Scan for the cell matching the given text and deliver its [x, y] coordinate at center. 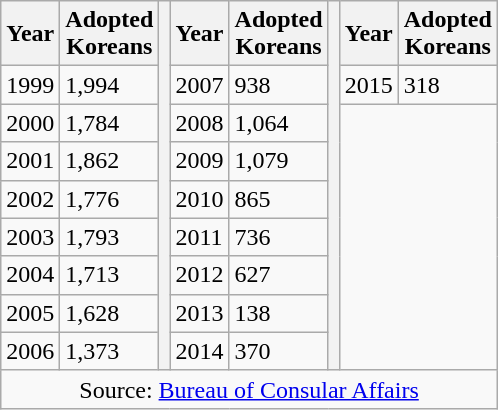
Source: Bureau of Consular Affairs [250, 389]
2007 [200, 85]
1,713 [110, 275]
2006 [30, 351]
370 [278, 351]
2014 [200, 351]
736 [278, 237]
2001 [30, 161]
2009 [200, 161]
318 [448, 85]
1,793 [110, 237]
1,628 [110, 313]
2013 [200, 313]
1,373 [110, 351]
138 [278, 313]
865 [278, 199]
1,079 [278, 161]
1,862 [110, 161]
1,776 [110, 199]
1,784 [110, 123]
2015 [368, 85]
938 [278, 85]
2005 [30, 313]
2008 [200, 123]
1999 [30, 85]
2011 [200, 237]
627 [278, 275]
2003 [30, 237]
2002 [30, 199]
1,994 [110, 85]
2012 [200, 275]
1,064 [278, 123]
2004 [30, 275]
2000 [30, 123]
2010 [200, 199]
